Find where the given text appears and provide that cell's center as (X, Y) coordinate. 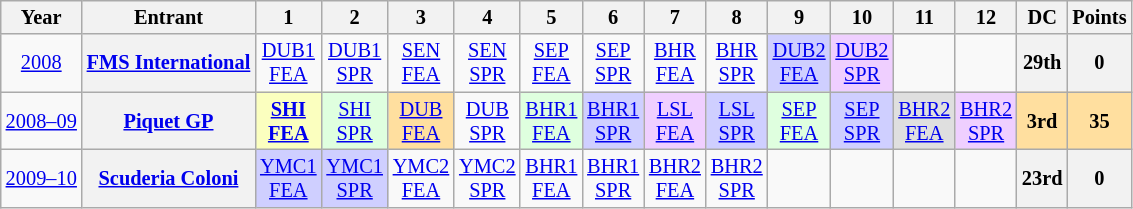
3 (421, 17)
5 (551, 17)
DUB1FEA (288, 63)
2009–10 (42, 178)
DC (1042, 17)
10 (862, 17)
DUBFEA (421, 121)
YMC1SPR (354, 178)
YMC2SPR (487, 178)
12 (986, 17)
SENFEA (421, 63)
35 (1099, 121)
11 (924, 17)
2008–09 (42, 121)
SHISPR (354, 121)
29th (1042, 63)
3rd (1042, 121)
4 (487, 17)
YMC2FEA (421, 178)
DUB2FEA (800, 63)
DUB1SPR (354, 63)
8 (737, 17)
SHIFEA (288, 121)
FMS International (168, 63)
Entrant (168, 17)
LSLFEA (675, 121)
9 (800, 17)
SENSPR (487, 63)
1 (288, 17)
2 (354, 17)
2008 (42, 63)
BHRSPR (737, 63)
DUBSPR (487, 121)
Year (42, 17)
DUB2SPR (862, 63)
Points (1099, 17)
BHRFEA (675, 63)
7 (675, 17)
LSLSPR (737, 121)
YMC1FEA (288, 178)
23rd (1042, 178)
Scuderia Coloni (168, 178)
Piquet GP (168, 121)
6 (613, 17)
